Scan for the cell matching the given text and deliver its (X, Y) coordinate at center. 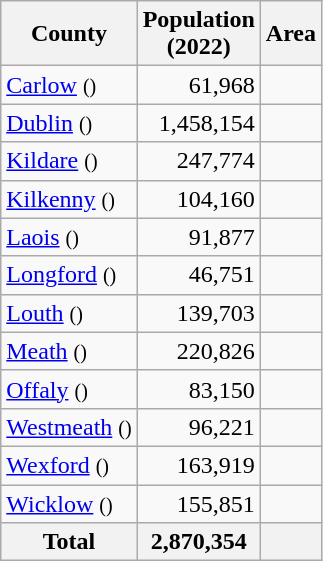
Wexford () (69, 465)
Laois () (69, 237)
Louth () (69, 313)
163,919 (198, 465)
104,160 (198, 199)
96,221 (198, 427)
155,851 (198, 503)
220,826 (198, 351)
Dublin () (69, 123)
Population (2022) (198, 34)
2,870,354 (198, 542)
Area (290, 34)
Total (69, 542)
247,774 (198, 161)
Kilkenny () (69, 199)
139,703 (198, 313)
Wicklow () (69, 503)
1,458,154 (198, 123)
61,968 (198, 85)
County (69, 34)
Offaly () (69, 389)
Westmeath () (69, 427)
Kildare () (69, 161)
Carlow () (69, 85)
91,877 (198, 237)
46,751 (198, 275)
83,150 (198, 389)
Longford () (69, 275)
Meath () (69, 351)
